From the cell containing the given text, extract its center point as [X, Y] coordinate. 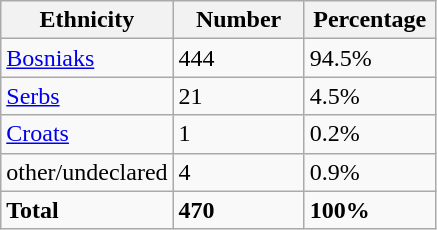
Croats [87, 134]
1 [238, 134]
Ethnicity [87, 20]
470 [238, 210]
94.5% [370, 58]
Bosniaks [87, 58]
4 [238, 172]
0.9% [370, 172]
4.5% [370, 96]
21 [238, 96]
Serbs [87, 96]
444 [238, 58]
Percentage [370, 20]
other/undeclared [87, 172]
Number [238, 20]
100% [370, 210]
Total [87, 210]
0.2% [370, 134]
